For the text-containing cell, return its midpoint in (x, y) coordinate format. 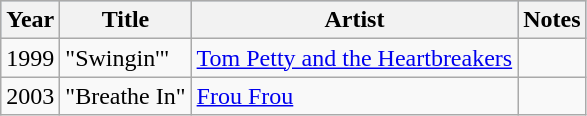
Frou Frou (354, 96)
2003 (30, 96)
Title (126, 20)
"Swingin'" (126, 58)
Notes (552, 20)
Year (30, 20)
1999 (30, 58)
Tom Petty and the Heartbreakers (354, 58)
"Breathe In" (126, 96)
Artist (354, 20)
